Pinpoint the cell where the given text exists, returning its [x, y] midpoint coordinate. 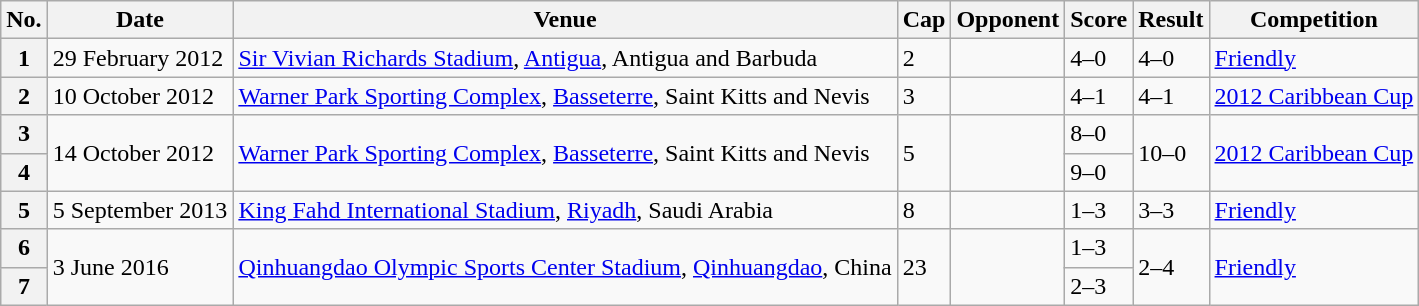
Date [140, 20]
Sir Vivian Richards Stadium, Antigua, Antigua and Barbuda [565, 58]
9–0 [1099, 172]
29 February 2012 [140, 58]
4 [24, 172]
5 September 2013 [140, 210]
7 [24, 286]
3 June 2016 [140, 267]
Competition [1314, 20]
King Fahd International Stadium, Riyadh, Saudi Arabia [565, 210]
Opponent [1008, 20]
1 [24, 58]
8–0 [1099, 134]
8 [924, 210]
Cap [924, 20]
3–3 [1171, 210]
6 [24, 248]
2–3 [1099, 286]
23 [924, 267]
10–0 [1171, 153]
2–4 [1171, 267]
Result [1171, 20]
14 October 2012 [140, 153]
Score [1099, 20]
Qinhuangdao Olympic Sports Center Stadium, Qinhuangdao, China [565, 267]
No. [24, 20]
10 October 2012 [140, 96]
Venue [565, 20]
